Locate the cell with the specified text and output its (x, y) center coordinate. 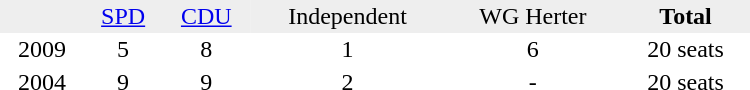
20 seats (686, 50)
6 (534, 50)
CDU (206, 16)
5 (123, 50)
WG Herter (534, 16)
SPD (123, 16)
8 (206, 50)
2009 (42, 50)
1 (347, 50)
Total (686, 16)
Independent (347, 16)
